Identify which cell holds the provided text, then report its (X, Y) central coordinate. 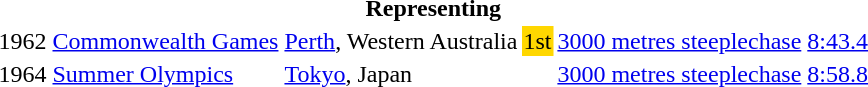
Perth, Western Australia (401, 41)
Commonwealth Games (166, 41)
1st (538, 41)
3000 metres steeplechase (680, 41)
